Locate the cell with the specified text and output its [X, Y] center coordinate. 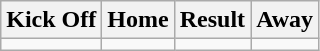
Home [138, 20]
Away [285, 20]
Kick Off [52, 20]
Result [212, 20]
